Return [X, Y] of the center of cell containing provided text 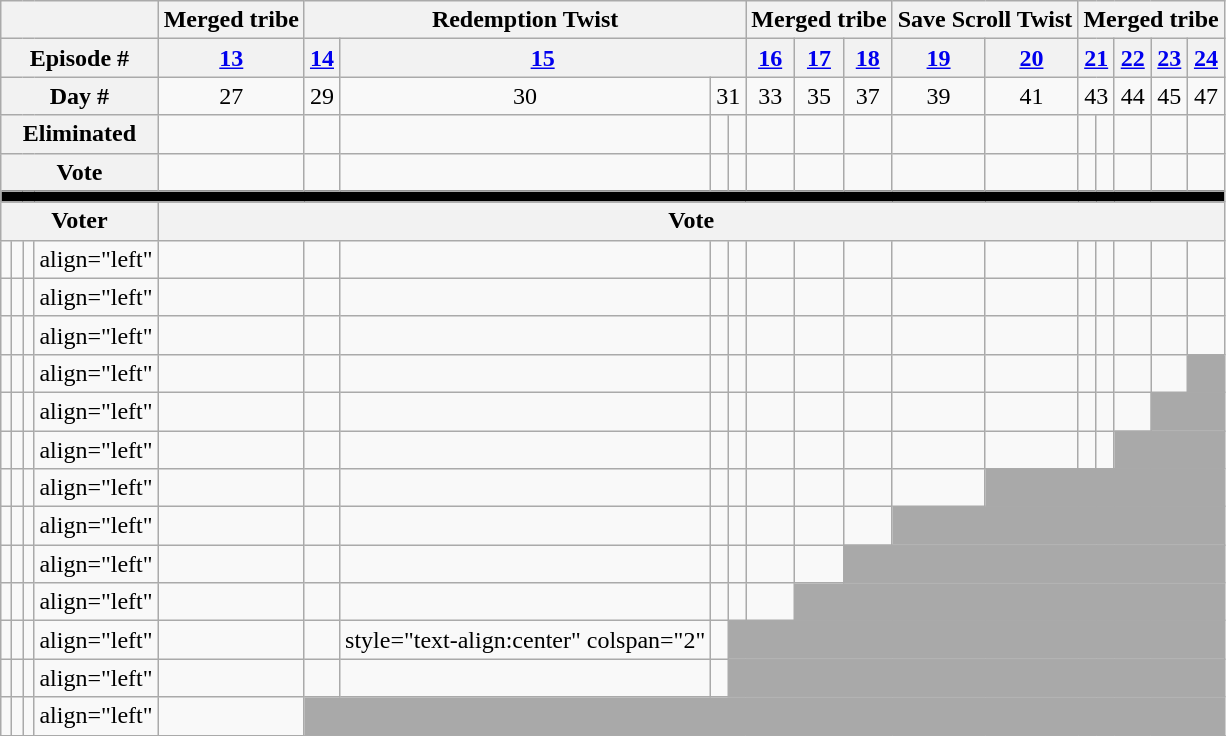
16 [770, 58]
44 [1132, 96]
29 [322, 96]
47 [1206, 96]
27 [231, 96]
Day # [80, 96]
Save Scroll Twist [985, 20]
24 [1206, 58]
23 [1170, 58]
37 [868, 96]
31 [728, 96]
45 [1170, 96]
13 [231, 58]
15 [543, 58]
33 [770, 96]
41 [1032, 96]
Episode # [80, 58]
Voter [80, 221]
14 [322, 58]
Redemption Twist [524, 20]
43 [1096, 96]
19 [938, 58]
Eliminated [80, 134]
35 [820, 96]
30 [526, 96]
22 [1132, 58]
39 [938, 96]
18 [868, 58]
20 [1032, 58]
21 [1096, 58]
17 [820, 58]
style="text-align:center" colspan="2" [526, 640]
